Extract the (X, Y) coordinate from the center of the cell holding the provided text.  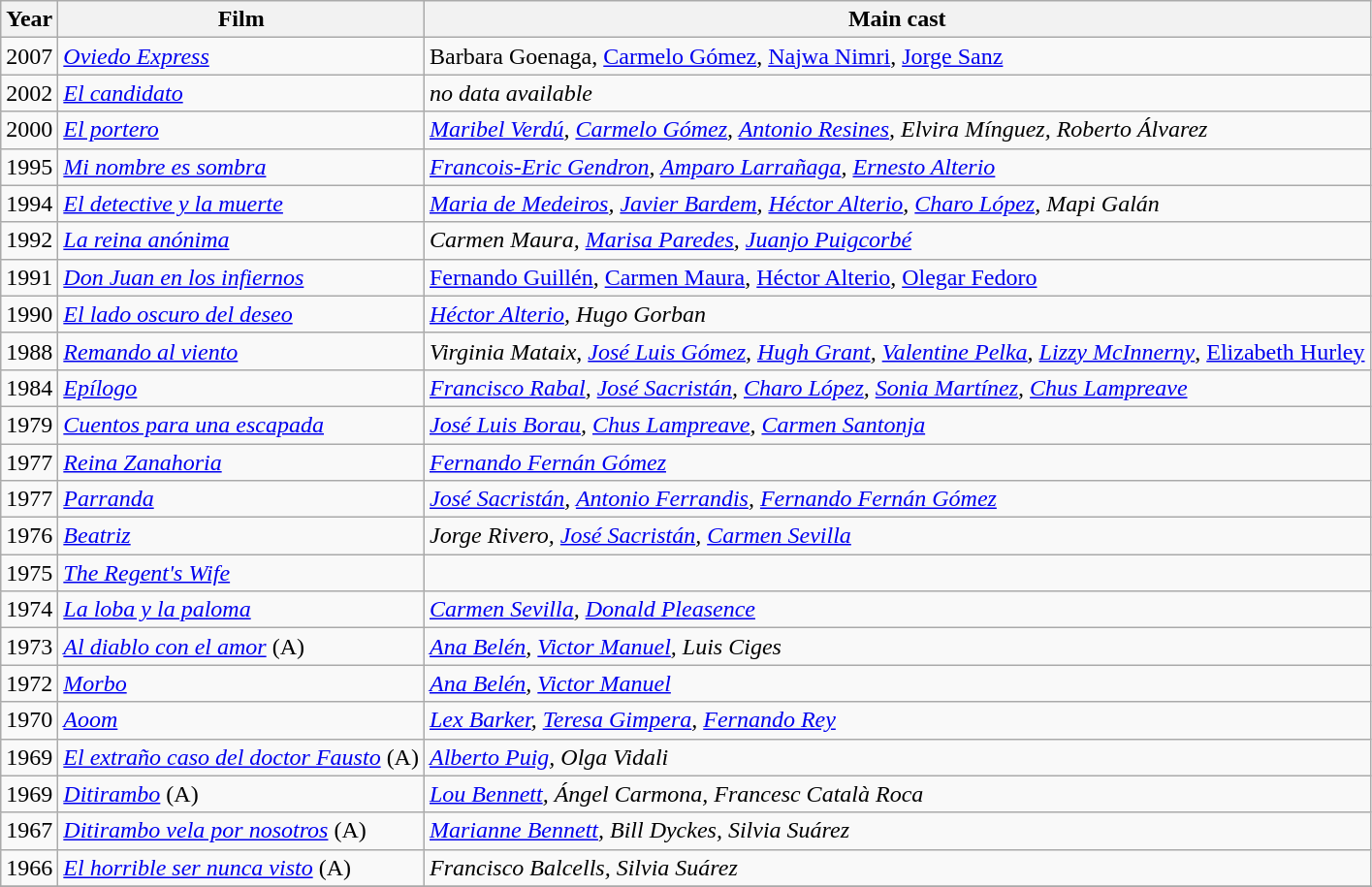
Aoom (241, 720)
1994 (29, 204)
Remando al viento (241, 351)
El portero (241, 130)
El candidato (241, 93)
Cuentos para una escapada (241, 425)
Year (29, 19)
1976 (29, 536)
Carmen Sevilla, Donald Pleasence (897, 610)
Main cast (897, 19)
Maria de Medeiros, Javier Bardem, Héctor Alterio, Charo López, Mapi Galán (897, 204)
1995 (29, 167)
Francois-Eric Gendron, Amparo Larrañaga, Ernesto Alterio (897, 167)
1990 (29, 314)
2007 (29, 56)
Jorge Rivero, José Sacristán, Carmen Sevilla (897, 536)
Fernando Fernán Gómez (897, 462)
1992 (29, 240)
Lex Barker, Teresa Gimpera, Fernando Rey (897, 720)
Ditirambo vela por nosotros (A) (241, 831)
Morbo (241, 683)
1991 (29, 277)
1974 (29, 610)
Parranda (241, 499)
2000 (29, 130)
Oviedo Express (241, 56)
Film (241, 19)
Fernando Guillén, Carmen Maura, Héctor Alterio, Olegar Fedoro (897, 277)
José Sacristán, Antonio Ferrandis, Fernando Fernán Gómez (897, 499)
1966 (29, 868)
Mi nombre es sombra (241, 167)
Epílogo (241, 388)
1967 (29, 831)
Maribel Verdú, Carmelo Gómez, Antonio Resines, Elvira Mínguez, Roberto Álvarez (897, 130)
1988 (29, 351)
no data available (897, 93)
2002 (29, 93)
Carmen Maura, Marisa Paredes, Juanjo Puigcorbé (897, 240)
Ana Belén, Victor Manuel, Luis Ciges (897, 647)
Don Juan en los infiernos (241, 277)
Al diablo con el amor (A) (241, 647)
Virginia Mataix, José Luis Gómez, Hugh Grant, Valentine Pelka, Lizzy McInnerny, Elizabeth Hurley (897, 351)
El extraño caso del doctor Fausto (A) (241, 757)
Ditirambo (A) (241, 794)
Barbara Goenaga, Carmelo Gómez, Najwa Nimri, Jorge Sanz (897, 56)
Francisco Balcells, Silvia Suárez (897, 868)
1979 (29, 425)
Marianne Bennett, Bill Dyckes, Silvia Suárez (897, 831)
1975 (29, 573)
El lado oscuro del deseo (241, 314)
Lou Bennett, Ángel Carmona, Francesc Català Roca (897, 794)
1984 (29, 388)
La loba y la paloma (241, 610)
Reina Zanahoria (241, 462)
Beatriz (241, 536)
Francisco Rabal, José Sacristán, Charo López, Sonia Martínez, Chus Lampreave (897, 388)
Alberto Puig, Olga Vidali (897, 757)
La reina anónima (241, 240)
1973 (29, 647)
El detective y la muerte (241, 204)
The Regent's Wife (241, 573)
El horrible ser nunca visto (A) (241, 868)
1970 (29, 720)
José Luis Borau, Chus Lampreave, Carmen Santonja (897, 425)
Héctor Alterio, Hugo Gorban (897, 314)
1972 (29, 683)
Ana Belén, Victor Manuel (897, 683)
